Pinpoint the cell where the given text exists, returning its (x, y) midpoint coordinate. 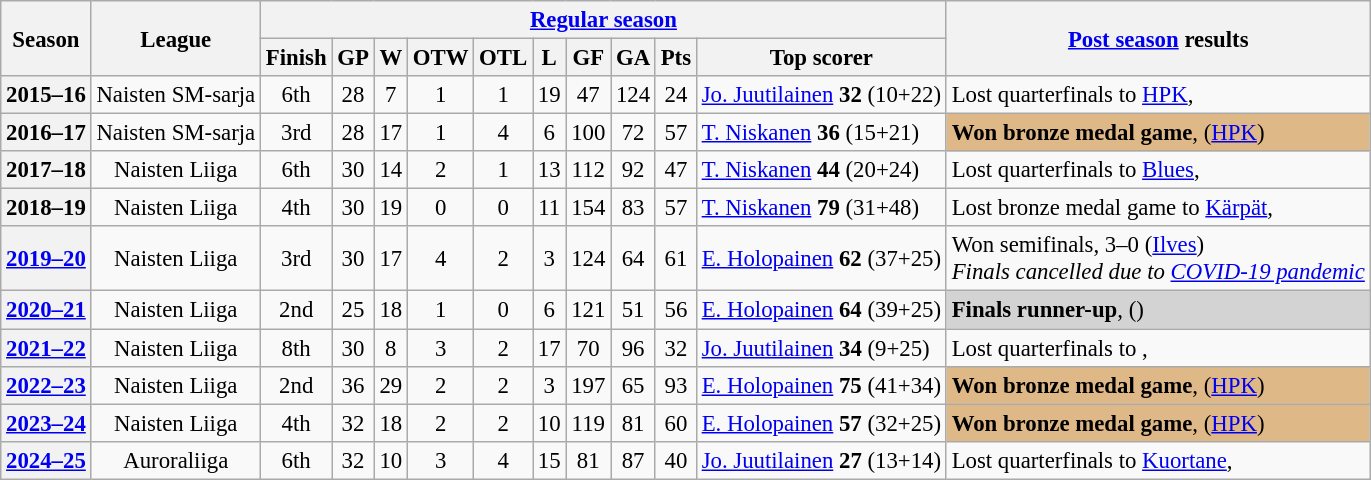
E. Holopainen 57 (32+25) (821, 423)
Lost quarterfinals to Blues, (1158, 170)
2016–17 (46, 133)
8th (296, 348)
Pts (676, 58)
League (176, 38)
2021–22 (46, 348)
92 (634, 170)
119 (588, 423)
2019–20 (46, 258)
121 (588, 310)
Regular season (603, 20)
15 (548, 460)
Jo. Juutilainen 34 (9+25) (821, 348)
GP (353, 58)
Lost quarterfinals to Kuortane, (1158, 460)
2015–16 (46, 95)
Auroraliiga (176, 460)
Lost quarterfinals to HPK, (1158, 95)
70 (588, 348)
E. Holopainen 62 (37+25) (821, 258)
24 (676, 95)
93 (676, 385)
Season (46, 38)
2017–18 (46, 170)
96 (634, 348)
29 (390, 385)
T. Niskanen 79 (31+48) (821, 208)
GF (588, 58)
56 (676, 310)
E. Holopainen 75 (41+34) (821, 385)
Jo. Juutilainen 27 (13+14) (821, 460)
Finish (296, 58)
36 (353, 385)
L (548, 58)
25 (353, 310)
51 (634, 310)
7 (390, 95)
E. Holopainen 64 (39+25) (821, 310)
154 (588, 208)
OTW (440, 58)
Top scorer (821, 58)
T. Niskanen 44 (20+24) (821, 170)
Won semifinals, 3–0 (Ilves)Finals cancelled due to COVID-19 pandemic (1158, 258)
W (390, 58)
2020–21 (46, 310)
T. Niskanen 36 (15+21) (821, 133)
72 (634, 133)
Jo. Juutilainen 32 (10+22) (821, 95)
40 (676, 460)
2023–24 (46, 423)
Post season results (1158, 38)
112 (588, 170)
13 (548, 170)
GA (634, 58)
60 (676, 423)
Finals runner-up, () (1158, 310)
2018–19 (46, 208)
8 (390, 348)
64 (634, 258)
11 (548, 208)
83 (634, 208)
14 (390, 170)
OTL (504, 58)
87 (634, 460)
Lost quarterfinals to , (1158, 348)
197 (588, 385)
65 (634, 385)
2024–25 (46, 460)
61 (676, 258)
2022–23 (46, 385)
Lost bronze medal game to Kärpät, (1158, 208)
100 (588, 133)
